Output the (X, Y) coordinate of the center of the cell containing the given text.  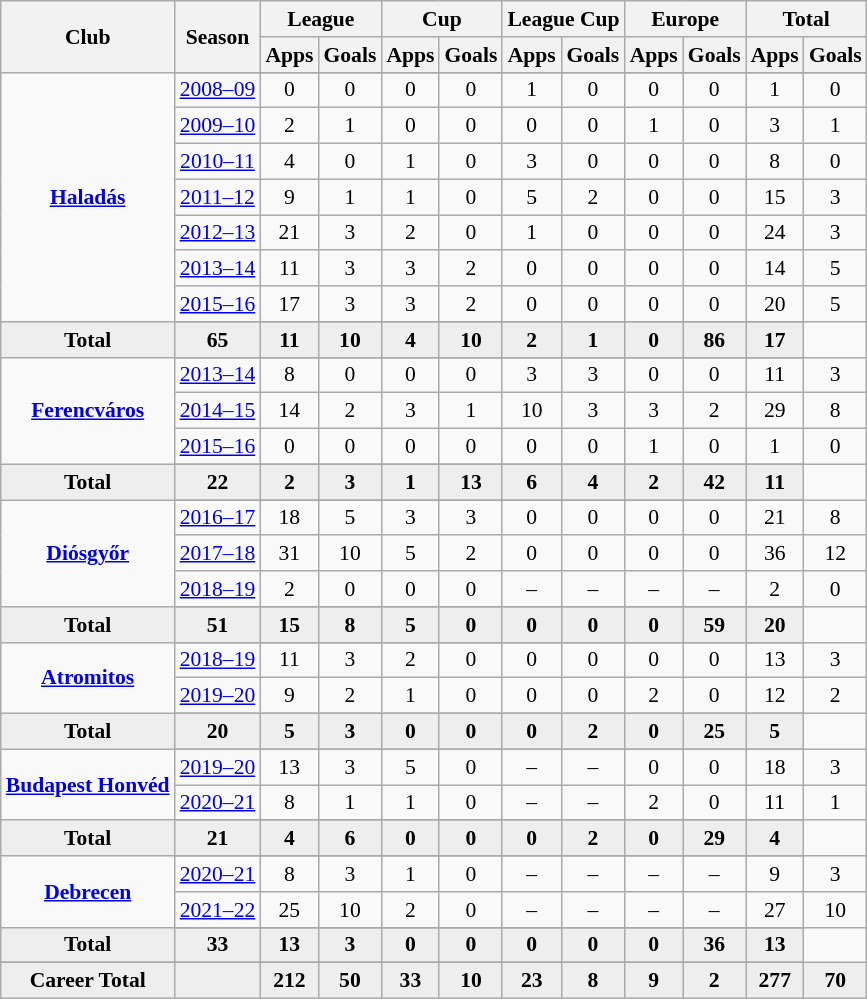
Atromitos (88, 678)
Europe (686, 19)
2008–09 (218, 90)
League (320, 19)
86 (714, 340)
2010–11 (218, 162)
Cup (442, 19)
Career Total (88, 981)
2012–13 (218, 233)
65 (218, 340)
2016–17 (218, 518)
Club (88, 36)
51 (218, 625)
59 (714, 625)
70 (836, 981)
2011–12 (218, 197)
277 (775, 981)
Season (218, 36)
24 (775, 233)
Budapest Honvéd (88, 784)
League Cup (563, 19)
2009–10 (218, 126)
50 (350, 981)
42 (714, 482)
212 (289, 981)
Diósgyőr (88, 554)
2021–22 (218, 910)
Debrecen (88, 892)
Haladás (88, 196)
27 (775, 910)
Ferencváros (88, 410)
2014–15 (218, 411)
23 (532, 981)
22 (218, 482)
31 (289, 554)
2017–18 (218, 554)
